Return the (x, y) coordinate for the center point of the cell that contains the specified text.  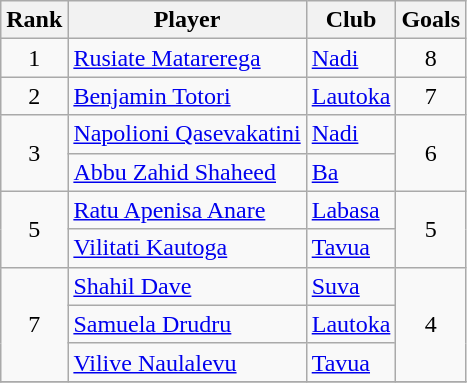
Club (351, 20)
Player (187, 20)
2 (34, 96)
Suva (351, 286)
Samuela Drudru (187, 324)
Rusiate Matarerega (187, 58)
Labasa (351, 210)
Rank (34, 20)
Napolioni Qasevakatini (187, 134)
1 (34, 58)
Ratu Apenisa Anare (187, 210)
4 (431, 324)
Vilive Naulalevu (187, 362)
Shahil Dave (187, 286)
Abbu Zahid Shaheed (187, 172)
8 (431, 58)
3 (34, 153)
Benjamin Totori (187, 96)
Ba (351, 172)
6 (431, 153)
Vilitati Kautoga (187, 248)
Goals (431, 20)
